Return (X, Y) of the center of cell containing provided text 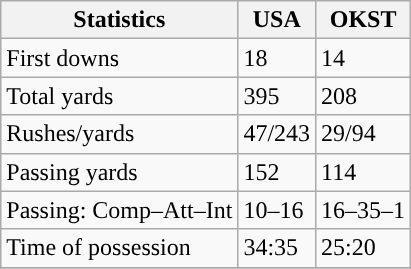
10–16 (277, 210)
Rushes/yards (120, 134)
395 (277, 96)
Passing: Comp–Att–Int (120, 210)
OKST (364, 20)
Statistics (120, 20)
USA (277, 20)
208 (364, 96)
25:20 (364, 248)
Time of possession (120, 248)
29/94 (364, 134)
18 (277, 58)
Total yards (120, 96)
14 (364, 58)
Passing yards (120, 172)
34:35 (277, 248)
152 (277, 172)
114 (364, 172)
47/243 (277, 134)
16–35–1 (364, 210)
First downs (120, 58)
